Locate the cell with the specified text and output its [x, y] center coordinate. 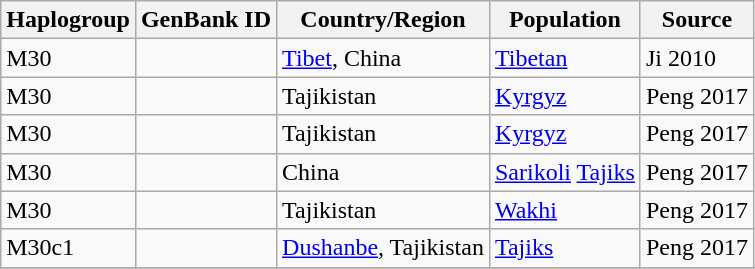
Haplogroup [68, 20]
Ji 2010 [696, 58]
Tibet, China [384, 58]
Wakhi [564, 210]
Dushanbe, Tajikistan [384, 248]
Tajiks [564, 248]
Population [564, 20]
Country/Region [384, 20]
Sarikoli Tajiks [564, 172]
M30c1 [68, 248]
Source [696, 20]
Tibetan [564, 58]
GenBank ID [206, 20]
China [384, 172]
